Capture the cell that displays the provided text and extract its [X, Y] central coordinate. 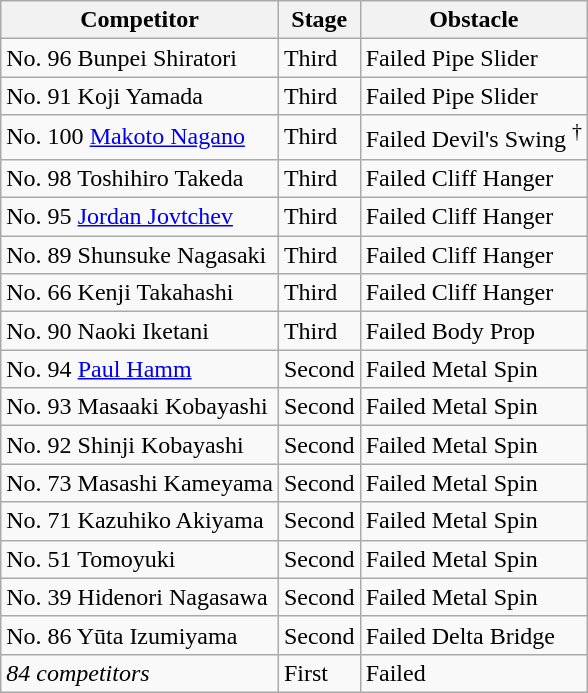
No. 66 Kenji Takahashi [140, 293]
First [319, 673]
No. 86 Yūta Izumiyama [140, 635]
No. 94 Paul Hamm [140, 369]
No. 73 Masashi Kameyama [140, 483]
No. 98 Toshihiro Takeda [140, 178]
No. 95 Jordan Jovtchev [140, 217]
84 competitors [140, 673]
Obstacle [474, 20]
Stage [319, 20]
No. 51 Tomoyuki [140, 559]
No. 92 Shinji Kobayashi [140, 445]
No. 91 Koji Yamada [140, 96]
No. 89 Shunsuke Nagasaki [140, 255]
Failed Delta Bridge [474, 635]
Competitor [140, 20]
No. 71 Kazuhiko Akiyama [140, 521]
Failed Body Prop [474, 331]
No. 96 Bunpei Shiratori [140, 58]
Failed [474, 673]
No. 90 Naoki Iketani [140, 331]
No. 39 Hidenori Nagasawa [140, 597]
No. 93 Masaaki Kobayashi [140, 407]
Failed Devil's Swing † [474, 138]
No. 100 Makoto Nagano [140, 138]
